From the cell containing the given text, extract its center point as (X, Y) coordinate. 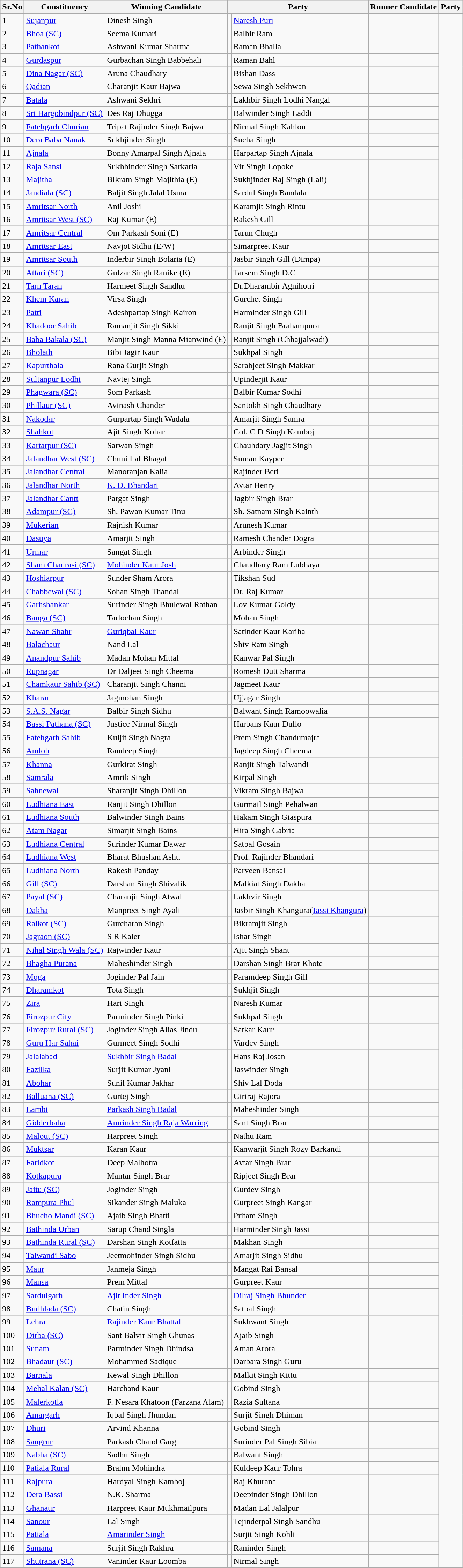
Mantar Singh Brar (166, 1176)
Rajpura (65, 1481)
Simarjit Singh Bains (166, 831)
Jagdeep Singh Cheema (300, 751)
67 (12, 897)
Balluana (SC) (65, 1096)
16 (12, 220)
Ranjit Singh (Chhajjalwadi) (300, 339)
21 (12, 286)
20 (12, 273)
39 (12, 525)
Dilraj Singh Bhunder (300, 1295)
Harbans Kaur Dullo (300, 724)
Ripjeet Singh Brar (300, 1176)
116 (12, 1548)
Surjit Singh Kohli (300, 1534)
Harchand Kaur (166, 1388)
29 (12, 392)
Rupnagar (65, 671)
Giriraj Rajora (300, 1096)
Avinash Chander (166, 406)
Amloh (65, 751)
Kanwar Pal Singh (300, 658)
Ludhiana North (65, 870)
Chauhdary Jagjit Singh (300, 445)
Ajit Singh Kohar (166, 432)
73 (12, 976)
Kotkapura (65, 1176)
Jalalabad (65, 1056)
89 (12, 1189)
Ramesh Chander Dogra (300, 538)
Patiala (65, 1534)
Sharanjit Singh Dhillon (166, 790)
62 (12, 831)
Manoranjan Kalia (166, 472)
Samrala (65, 777)
Gurbachan Singh Babbehali (166, 60)
Parminder Singh Pinki (166, 1017)
Amritsar South (65, 259)
Dera Baba Nanak (65, 140)
Sri Hargobindpur (SC) (65, 113)
Bhagha Purana (65, 963)
Ramanjit Singh Sikki (166, 326)
Dasuya (65, 538)
Gurmail Singh Pehalwan (300, 804)
33 (12, 445)
32 (12, 432)
Ajaib Singh Bhatti (166, 1216)
92 (12, 1229)
Balwant Singh Ramoowalia (300, 711)
Barnala (65, 1375)
Kirpal Singh (300, 777)
Mukerian (65, 525)
Rampura Phul (65, 1202)
Jeetmohinder Singh Sidhu (166, 1256)
Budhlada (SC) (65, 1309)
Attari (SC) (65, 273)
Sujanpur (65, 20)
Tarn Taran (65, 286)
S R Kaler (166, 937)
Gurkirat Singh (166, 764)
107 (12, 1428)
Rajwinder Kaur (166, 950)
Lov Kumar Goldy (300, 605)
Col. C D Singh Kamboj (300, 432)
Pathankot (65, 47)
Vir Singh Lopoke (300, 166)
Pritam Singh (300, 1216)
70 (12, 937)
Seema Kumari (166, 34)
Hardyal Singh Kamboj (166, 1481)
Dr. Raj Kumar (300, 592)
69 (12, 923)
Satpal Singh (300, 1309)
Jandiala (SC) (65, 193)
Firozpur Rural (SC) (65, 1030)
Bathinda Rural (SC) (65, 1242)
Parkash Chand Garg (166, 1442)
53 (12, 711)
2 (12, 34)
Sohan Singh Thandal (166, 592)
Amarjit Singh (166, 538)
Surjit Singh Dhiman (300, 1415)
Rakesh Gill (300, 220)
97 (12, 1295)
61 (12, 817)
48 (12, 645)
Ajit Inder Singh (166, 1295)
96 (12, 1282)
78 (12, 1043)
Surinder Kumar Dawar (166, 844)
95 (12, 1269)
106 (12, 1415)
7 (12, 100)
23 (12, 312)
Tarun Chugh (300, 233)
10 (12, 140)
54 (12, 724)
Brahm Mohindra (166, 1468)
Mohinder Kaur Josh (166, 565)
Vardev Singh (300, 1043)
Santokh Singh Chaudhary (300, 406)
Shiv Lal Doda (300, 1083)
Firozpur City (65, 1017)
Nabha (SC) (65, 1455)
Lakhvir Singh (300, 897)
Gurpartap Singh Wadala (166, 419)
50 (12, 671)
Aman Arora (300, 1348)
Kuljit Singh Nagra (166, 737)
Prem Singh Chandumajra (300, 737)
Romesh Dutt Sharma (300, 671)
Darshan Singh Shivalik (166, 884)
Sukhbinder Singh Sarkaria (166, 166)
Constituency (65, 7)
Balbir Ram (300, 34)
65 (12, 870)
Raj Khurana (300, 1481)
Tarlochan Singh (166, 618)
Khanna (65, 764)
Satpal Gosain (300, 844)
Nawan Shahr (65, 631)
Manjit Singh Manna Mianwind (E) (166, 339)
72 (12, 963)
Malerkotla (65, 1402)
Ashwani Sekhri (166, 100)
Vikram Singh Bajwa (300, 790)
Madan Lal Jalalpur (300, 1508)
Amrinder Singh Raja Warring (166, 1123)
Gurpreet Kaur (300, 1282)
115 (12, 1534)
Bonny Amarpal Singh Ajnala (166, 153)
Rajnish Kumar (166, 525)
4 (12, 60)
15 (12, 206)
Payal (SC) (65, 897)
77 (12, 1030)
43 (12, 578)
Hari Singh (166, 1003)
Ujjagar Singh (300, 698)
Nirmal Singh Kahlon (300, 126)
51 (12, 684)
Amritsar North (65, 206)
86 (12, 1149)
Karan Kaur (166, 1149)
Navjot Sidhu (E/W) (166, 246)
Raman Bhalla (300, 47)
84 (12, 1123)
Ludhiana South (65, 817)
87 (12, 1162)
Nirmal Singh (300, 1561)
103 (12, 1375)
Bikramjit Singh (300, 923)
Bikram Singh Majithia (E) (166, 180)
Sewa Singh Sekhwan (300, 87)
34 (12, 459)
Tejinderpal Singh Sandhu (300, 1521)
Amarjit Singh Sidhu (300, 1256)
28 (12, 379)
Sr.No (12, 7)
38 (12, 512)
Jagbir Singh Brar (300, 498)
14 (12, 193)
Tota Singh (166, 990)
12 (12, 166)
25 (12, 339)
Raninder Singh (300, 1548)
Shahkot (65, 432)
Batala (65, 100)
Sarabjeet Singh Makkar (300, 365)
Gurpreet Singh Kangar (300, 1202)
Charanjit Singh Atwal (166, 897)
Garhshankar (65, 605)
Sangat Singh (166, 551)
Ishar Singh (300, 937)
Manpreet Singh Ayali (166, 910)
Rajinder Kaur Bhattal (166, 1322)
Dhuri (65, 1428)
Jasbir Singh Gill (Dimpa) (300, 259)
60 (12, 804)
Dina Nagar (SC) (65, 73)
Sikander Singh Maluka (166, 1202)
Chaudhary Ram Lubhaya (300, 565)
Jalandhar Central (65, 472)
64 (12, 857)
Joginder Singh Alias Jindu (166, 1030)
Inderbir Singh Bolaria (E) (166, 259)
Parveen Bansal (300, 870)
88 (12, 1176)
Avtar Singh Brar (300, 1162)
Bhoa (SC) (65, 34)
83 (12, 1109)
Hans Raj Josan (300, 1056)
Surjit Singh Rakhra (166, 1548)
Sadhu Singh (166, 1455)
Razia Sultana (300, 1402)
11 (12, 153)
Dera Bassi (65, 1495)
Kharar (65, 698)
Ludhiana East (65, 804)
Winning Candidate (166, 7)
114 (12, 1521)
Dr.Dharambir Agnihotri (300, 286)
Gurdev Singh (300, 1189)
Gurdaspur (65, 60)
42 (12, 565)
Hakam Singh Giaspura (300, 817)
Gill (SC) (65, 884)
Baljit Singh Jalal Usma (166, 193)
Fatehgarh Churian (65, 126)
Balachaur (65, 645)
Guriqbal Kaur (166, 631)
Abohar (65, 1083)
Jagmeet Kaur (300, 684)
Bassi Pathana (SC) (65, 724)
Malkit Singh Kittu (300, 1375)
Kartarpur (SC) (65, 445)
Darshan Singh Brar Khote (300, 963)
Bhadaur (SC) (65, 1362)
Gurchet Singh (300, 299)
Karamjit Singh Rintu (300, 206)
Naresh Puri (300, 20)
74 (12, 990)
Makhan Singh (300, 1242)
Prem Mittal (166, 1282)
Iqbal Singh Jhundan (166, 1415)
Sangrur (65, 1442)
Lehra (65, 1322)
Jagraon (SC) (65, 937)
Runner Candidate (404, 7)
Pargat Singh (166, 498)
93 (12, 1242)
49 (12, 658)
Zira (65, 1003)
Amrik Singh (166, 777)
Ranjit Singh Dhillon (166, 804)
85 (12, 1136)
Ranjit Singh Brahampura (300, 326)
Hoshiarpur (65, 578)
Ranjit Singh Talwandi (300, 764)
Adampur (SC) (65, 512)
102 (12, 1362)
Urmar (65, 551)
Mohammed Sadique (166, 1362)
Sardulgarh (65, 1295)
Amargarh (65, 1415)
58 (12, 777)
Sarwan Singh (166, 445)
79 (12, 1056)
Amarjit Singh Samra (300, 419)
105 (12, 1402)
Ghanaur (65, 1508)
Samana (65, 1548)
Harminder Singh Jassi (300, 1229)
Harminder Singh Gill (300, 312)
Sunil Kumar Jakhar (166, 1083)
Lakhbir Singh Lodhi Nangal (300, 100)
Guru Har Sahai (65, 1043)
Surjit Kumar Jyani (166, 1070)
Baba Bakala (SC) (65, 339)
Nand Lal (166, 645)
Qadian (65, 87)
81 (12, 1083)
36 (12, 485)
Anil Joshi (166, 206)
K. D. Bhandari (166, 485)
Sh. Pawan Kumar Tinu (166, 512)
99 (12, 1322)
Banga (SC) (65, 618)
Shutrana (SC) (65, 1561)
66 (12, 884)
57 (12, 764)
Amritsar West (SC) (65, 220)
Dharamkot (65, 990)
Naresh Kumar (300, 1003)
Rajinder Beri (300, 472)
Mehal Kalan (SC) (65, 1388)
100 (12, 1335)
Sanour (65, 1521)
Jagmohan Singh (166, 698)
27 (12, 365)
Sucha Singh (300, 140)
Patti (65, 312)
Surinder Singh Bhulewal Rathan (166, 605)
Raj Kumar (E) (166, 220)
Deep Malhotra (166, 1162)
Fatehgarh Sahib (65, 737)
Sukhjinder Singh (166, 140)
Shiv Ram Singh (300, 645)
Gurtej Singh (166, 1096)
98 (12, 1309)
Phagwara (SC) (65, 392)
40 (12, 538)
Satinder Kaur Kariha (300, 631)
Sunam (65, 1348)
Phillaur (SC) (65, 406)
Kewal Singh Dhillon (166, 1375)
47 (12, 631)
Raikot (SC) (65, 923)
5 (12, 73)
Harmeet Singh Sandhu (166, 286)
101 (12, 1348)
1 (12, 20)
44 (12, 592)
31 (12, 419)
Ashwani Kumar Sharma (166, 47)
Suman Kaypee (300, 459)
Rana Gurjit Singh (166, 365)
Lal Singh (166, 1521)
6 (12, 87)
Malout (SC) (65, 1136)
Satkar Kaur (300, 1030)
Charanjit Singh Channi (166, 684)
Jaswinder Singh (300, 1070)
30 (12, 406)
Paramdeep Singh Gill (300, 976)
91 (12, 1216)
Maur (65, 1269)
Sukhjinder Raj Singh (Lali) (300, 180)
26 (12, 352)
Chabbewal (SC) (65, 592)
Bharat Bhushan Ashu (166, 857)
Gurmeet Singh Sodhi (166, 1043)
Patiala Rural (65, 1468)
94 (12, 1256)
Balwinder Singh Bains (166, 817)
Kapurthala (65, 365)
Raja Sansi (65, 166)
Mohan Singh (300, 618)
Talwandi Sabo (65, 1256)
Tripat Rajinder Singh Bajwa (166, 126)
113 (12, 1508)
Arunesh Kumar (300, 525)
Atam Nagar (65, 831)
41 (12, 551)
Rakesh Panday (166, 870)
Randeep Singh (166, 751)
Joginder Singh (166, 1189)
104 (12, 1388)
Lambi (65, 1109)
Sant Balvir Singh Ghunas (166, 1335)
Nihal Singh Wala (SC) (65, 950)
Amritsar Central (65, 233)
Joginder Pal Jain (166, 976)
Charanjit Kaur Bajwa (166, 87)
Bishan Dass (300, 73)
Bathinda Urban (65, 1229)
Virsa Singh (166, 299)
Khem Karan (65, 299)
Chuni Lal Bhagat (166, 459)
Balwinder Singh Laddi (300, 113)
Jasbir Singh Khangura(Jassi Khangura) (300, 910)
Amritsar East (65, 246)
Som Parkash (166, 392)
22 (12, 299)
111 (12, 1481)
71 (12, 950)
82 (12, 1096)
Parminder Singh Dhindsa (166, 1348)
Jalandhar West (SC) (65, 459)
Kuldeep Kaur Tohra (300, 1468)
Chatin Singh (166, 1309)
Dakha (65, 910)
117 (12, 1561)
Mansa (65, 1282)
8 (12, 113)
Parkash Singh Badal (166, 1109)
Chamkaur Sahib (SC) (65, 684)
Janmeja Singh (166, 1269)
Balwant Singh (300, 1455)
Surinder Pal Singh Sibia (300, 1442)
Raman Bahl (300, 60)
13 (12, 180)
80 (12, 1070)
Navtej Singh (166, 379)
108 (12, 1442)
75 (12, 1003)
Bholath (65, 352)
Nakodar (65, 419)
Upinderjit Kaur (300, 379)
Jalandhar North (65, 485)
Tikshan Sud (300, 578)
Sham Chaurasi (SC) (65, 565)
Balbir Singh Sidhu (166, 711)
45 (12, 605)
N.K. Sharma (166, 1495)
Jalandhar Cantt (65, 498)
37 (12, 498)
52 (12, 698)
68 (12, 910)
Sultanpur Lodhi (65, 379)
Harpreet Kaur Mukhmailpura (166, 1508)
Dr Daljeet Singh Cheema (166, 671)
Ajnala (65, 153)
46 (12, 618)
55 (12, 737)
Des Raj Dhugga (166, 113)
Harpartap Singh Ajnala (300, 153)
Fazilka (65, 1070)
18 (12, 246)
Gulzar Singh Ranike (E) (166, 273)
Moga (65, 976)
Majitha (65, 180)
19 (12, 259)
59 (12, 790)
Tarsem Singh D.C (300, 273)
Faridkot (65, 1162)
Malkiat Singh Dakha (300, 884)
Ajaib Singh (300, 1335)
17 (12, 233)
Ludhiana West (65, 857)
56 (12, 751)
Kanwarjit Singh Rozy Barkandi (300, 1149)
Om Parkash Soni (E) (166, 233)
Hira Singh Gabria (300, 831)
Darbara Singh Guru (300, 1362)
Dinesh Singh (166, 20)
Dirba (SC) (65, 1335)
F. Nesara Khatoon (Farzana Alam) (166, 1402)
Mangat Rai Bansal (300, 1269)
Avtar Henry (300, 485)
Khadoor Sahib (65, 326)
35 (12, 472)
Justice Nirmal Singh (166, 724)
Amarinder Singh (166, 1534)
Aruna Chaudhary (166, 73)
Madan Mohan Mittal (166, 658)
Adeshpartap Singh Kairon (166, 312)
S.A.S. Nagar (65, 711)
Deepinder Singh Dhillon (300, 1495)
Sarup Chand Singla (166, 1229)
Sardul Singh Bandala (300, 193)
Prof. Rajinder Bhandari (300, 857)
63 (12, 844)
Nathu Ram (300, 1136)
Gidderbaha (65, 1123)
Bibi Jagir Kaur (166, 352)
Sh. Satnam Singh Kainth (300, 512)
Sahnewal (65, 790)
24 (12, 326)
Muktsar (65, 1149)
Ludhiana Central (65, 844)
76 (12, 1017)
Simarpreet Kaur (300, 246)
Gurcharan Singh (166, 923)
112 (12, 1495)
109 (12, 1455)
90 (12, 1202)
Vaninder Kaur Loomba (166, 1561)
Arbinder Singh (300, 551)
Ajit Singh Shant (300, 950)
Bhucho Mandi (SC) (65, 1216)
110 (12, 1468)
Arvind Khanna (166, 1428)
3 (12, 47)
Sukhbir Singh Badal (166, 1056)
Sukhwant Singh (300, 1322)
Darshan Singh Kotfatta (166, 1242)
Sunder Sham Arora (166, 578)
Sukhjit Singh (300, 990)
9 (12, 126)
Harpreet Singh (166, 1136)
Jaitu (SC) (65, 1189)
Sant Singh Brar (300, 1123)
Balbir Kumar Sodhi (300, 392)
Anandpur Sahib (65, 658)
